Extract the [x, y] coordinate from the center of the cell holding the provided text.  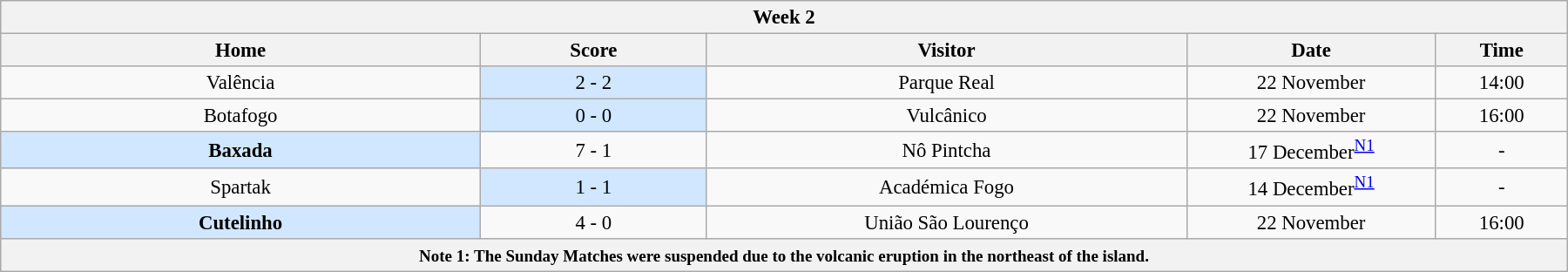
4 - 0 [594, 222]
Score [594, 51]
Visitor [947, 51]
União São Lourenço [947, 222]
Botafogo [240, 116]
Time [1502, 51]
Spartak [240, 187]
Parque Real [947, 83]
Vulcânico [947, 116]
Académica Fogo [947, 187]
2 - 2 [594, 83]
7 - 1 [594, 150]
Note 1: The Sunday Matches were suspended due to the volcanic eruption in the northeast of the island. [784, 255]
14 DecemberN1 [1310, 187]
Baxada [240, 150]
Week 2 [784, 17]
14:00 [1502, 83]
Home [240, 51]
Nô Pintcha [947, 150]
17 DecemberN1 [1310, 150]
Cutelinho [240, 222]
Date [1310, 51]
0 - 0 [594, 116]
Valência [240, 83]
1 - 1 [594, 187]
